Return [X, Y] of the center of cell containing provided text 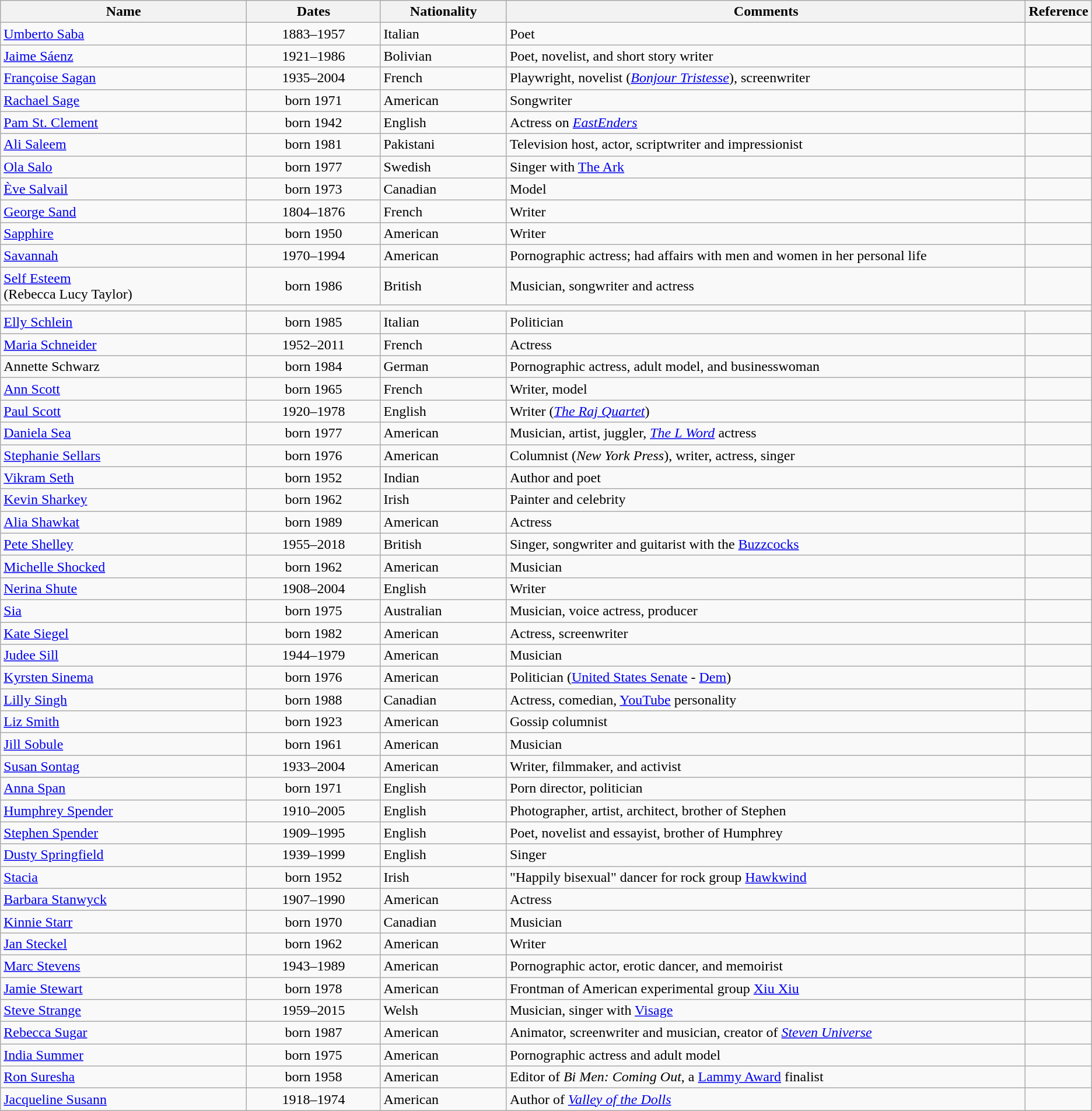
Pakistani [443, 145]
Paul Scott [124, 411]
Liz Smith [124, 722]
Rebecca Sugar [124, 1033]
Lilly Singh [124, 700]
Jan Steckel [124, 944]
1920–1978 [314, 411]
Sapphire [124, 233]
Savannah [124, 255]
Dates [314, 12]
Pornographic actor, erotic dancer, and memoirist [766, 966]
Animator, screenwriter and musician, creator of Steven Universe [766, 1033]
Musician, artist, juggler, The L Word actress [766, 433]
born 1970 [314, 921]
Painter and celebrity [766, 500]
Jamie Stewart [124, 989]
born 1989 [314, 522]
Pornographic actress, adult model, and businesswoman [766, 367]
Columnist (New York Press), writer, actress, singer [766, 455]
Annette Schwarz [124, 367]
Ali Saleem [124, 145]
Welsh [443, 1011]
Porn director, politician [766, 788]
Marc Stevens [124, 966]
Umberto Saba [124, 34]
Françoise Sagan [124, 78]
1935–2004 [314, 78]
1943–1989 [314, 966]
born 1950 [314, 233]
born 1973 [314, 189]
Humphrey Spender [124, 811]
Politician (United States Senate - Dem) [766, 678]
Actress, screenwriter [766, 633]
Television host, actor, scriptwriter and impressionist [766, 145]
Editor of Bi Men: Coming Out, a Lammy Award finalist [766, 1077]
Musician, songwriter and actress [766, 286]
Songwriter [766, 100]
1959–2015 [314, 1011]
Musician, voice actress, producer [766, 611]
Stephanie Sellars [124, 455]
Actress, comedian, YouTube personality [766, 700]
Ann Scott [124, 389]
Singer with The Ark [766, 167]
Musician, singer with Visage [766, 1011]
Susan Sontag [124, 766]
born 1978 [314, 989]
German [443, 367]
George Sand [124, 211]
born 1961 [314, 744]
1918–1974 [314, 1099]
Vikram Seth [124, 478]
1921–1986 [314, 56]
Sia [124, 611]
born 1923 [314, 722]
Self Esteem (Rebecca Lucy Taylor) [124, 286]
Jacqueline Susann [124, 1099]
Stephen Spender [124, 833]
Judee Sill [124, 656]
Kinnie Starr [124, 921]
Pornographic actress; had affairs with men and women in her personal life [766, 255]
Swedish [443, 167]
Anna Span [124, 788]
Photographer, artist, architect, brother of Stephen [766, 811]
Ron Suresha [124, 1077]
born 1981 [314, 145]
born 1984 [314, 367]
Elly Schlein [124, 323]
1883–1957 [314, 34]
born 1982 [314, 633]
Rachael Sage [124, 100]
Writer, model [766, 389]
1907–1990 [314, 899]
Barbara Stanwyck [124, 899]
born 1985 [314, 323]
1910–2005 [314, 811]
born 1958 [314, 1077]
Jaime Sáenz [124, 56]
born 1988 [314, 700]
Australian [443, 611]
Steve Strange [124, 1011]
1908–2004 [314, 588]
Author and poet [766, 478]
Politician [766, 323]
Michelle Shocked [124, 566]
born 1942 [314, 122]
Maria Schneider [124, 345]
Pete Shelley [124, 544]
Daniela Sea [124, 433]
Kate Siegel [124, 633]
Kyrsten Sinema [124, 678]
India Summer [124, 1055]
Writer, filmmaker, and activist [766, 766]
Stacia [124, 877]
born 1986 [314, 286]
Pornographic actress and adult model [766, 1055]
Playwright, novelist (Bonjour Tristesse), screenwriter [766, 78]
Dusty Springfield [124, 855]
Nationality [443, 12]
Writer (The Raj Quartet) [766, 411]
Bolivian [443, 56]
Reference [1058, 12]
Author of Valley of the Dolls [766, 1099]
Model [766, 189]
1970–1994 [314, 255]
1952–2011 [314, 345]
Alia Shawkat [124, 522]
Jill Sobule [124, 744]
Pam St. Clement [124, 122]
born 1987 [314, 1033]
Singer [766, 855]
Name [124, 12]
Nerina Shute [124, 588]
Frontman of American experimental group Xiu Xiu [766, 989]
1804–1876 [314, 211]
Gossip columnist [766, 722]
Poet, novelist and essayist, brother of Humphrey [766, 833]
Poet [766, 34]
Comments [766, 12]
Actress on EastEnders [766, 122]
1944–1979 [314, 656]
Kevin Sharkey [124, 500]
1939–1999 [314, 855]
Ola Salo [124, 167]
1955–2018 [314, 544]
Singer, songwriter and guitarist with the Buzzcocks [766, 544]
1933–2004 [314, 766]
Indian [443, 478]
born 1965 [314, 389]
Poet, novelist, and short story writer [766, 56]
Ève Salvail [124, 189]
1909–1995 [314, 833]
"Happily bisexual" dancer for rock group Hawkwind [766, 877]
